Provide the [X, Y] coordinate of the cell's center where the given text is located.  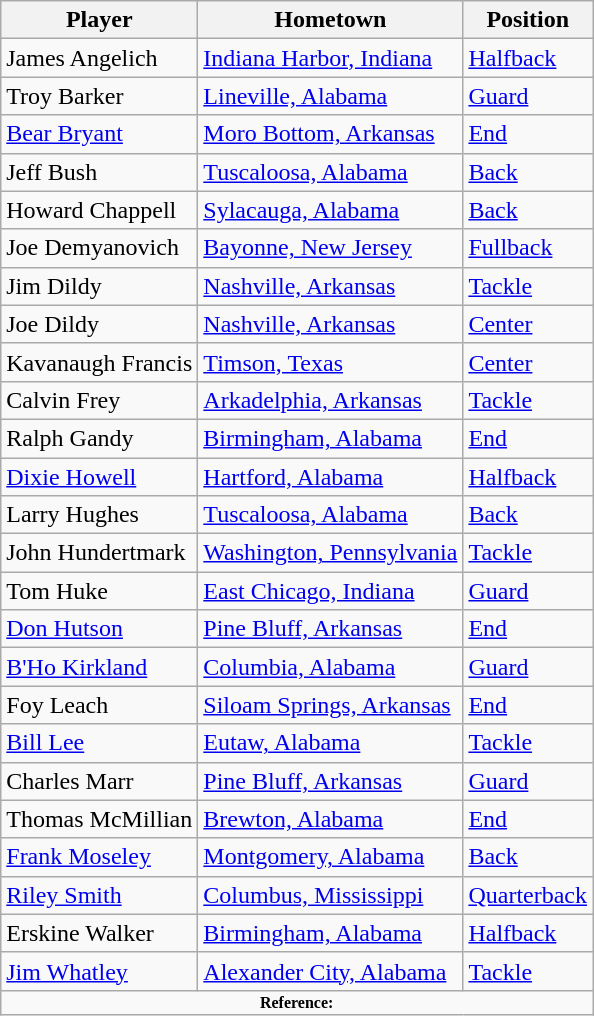
Bill Lee [100, 743]
Dixie Howell [100, 477]
Frank Moseley [100, 857]
Ralph Gandy [100, 438]
Siloam Springs, Arkansas [330, 705]
East Chicago, Indiana [330, 591]
Troy Barker [100, 96]
Calvin Frey [100, 400]
Larry Hughes [100, 515]
James Angelich [100, 58]
Montgomery, Alabama [330, 857]
Bayonne, New Jersey [330, 248]
Thomas McMillian [100, 819]
Kavanaugh Francis [100, 362]
Columbia, Alabama [330, 667]
Indiana Harbor, Indiana [330, 58]
Hartford, Alabama [330, 477]
Riley Smith [100, 895]
Charles Marr [100, 781]
Columbus, Mississippi [330, 895]
Bear Bryant [100, 134]
Eutaw, Alabama [330, 743]
Arkadelphia, Arkansas [330, 400]
Erskine Walker [100, 933]
Jim Dildy [100, 286]
Sylacauga, Alabama [330, 210]
Quarterback [528, 895]
Tom Huke [100, 591]
Joe Demyanovich [100, 248]
Reference: [297, 1002]
Hometown [330, 20]
John Hundertmark [100, 553]
Player [100, 20]
Howard Chappell [100, 210]
Jim Whatley [100, 971]
Jeff Bush [100, 172]
Fullback [528, 248]
Joe Dildy [100, 324]
Alexander City, Alabama [330, 971]
B'Ho Kirkland [100, 667]
Brewton, Alabama [330, 819]
Foy Leach [100, 705]
Position [528, 20]
Washington, Pennsylvania [330, 553]
Timson, Texas [330, 362]
Moro Bottom, Arkansas [330, 134]
Lineville, Alabama [330, 96]
Don Hutson [100, 629]
